Provide the (x, y) coordinate of the cell's center where the given text is located.  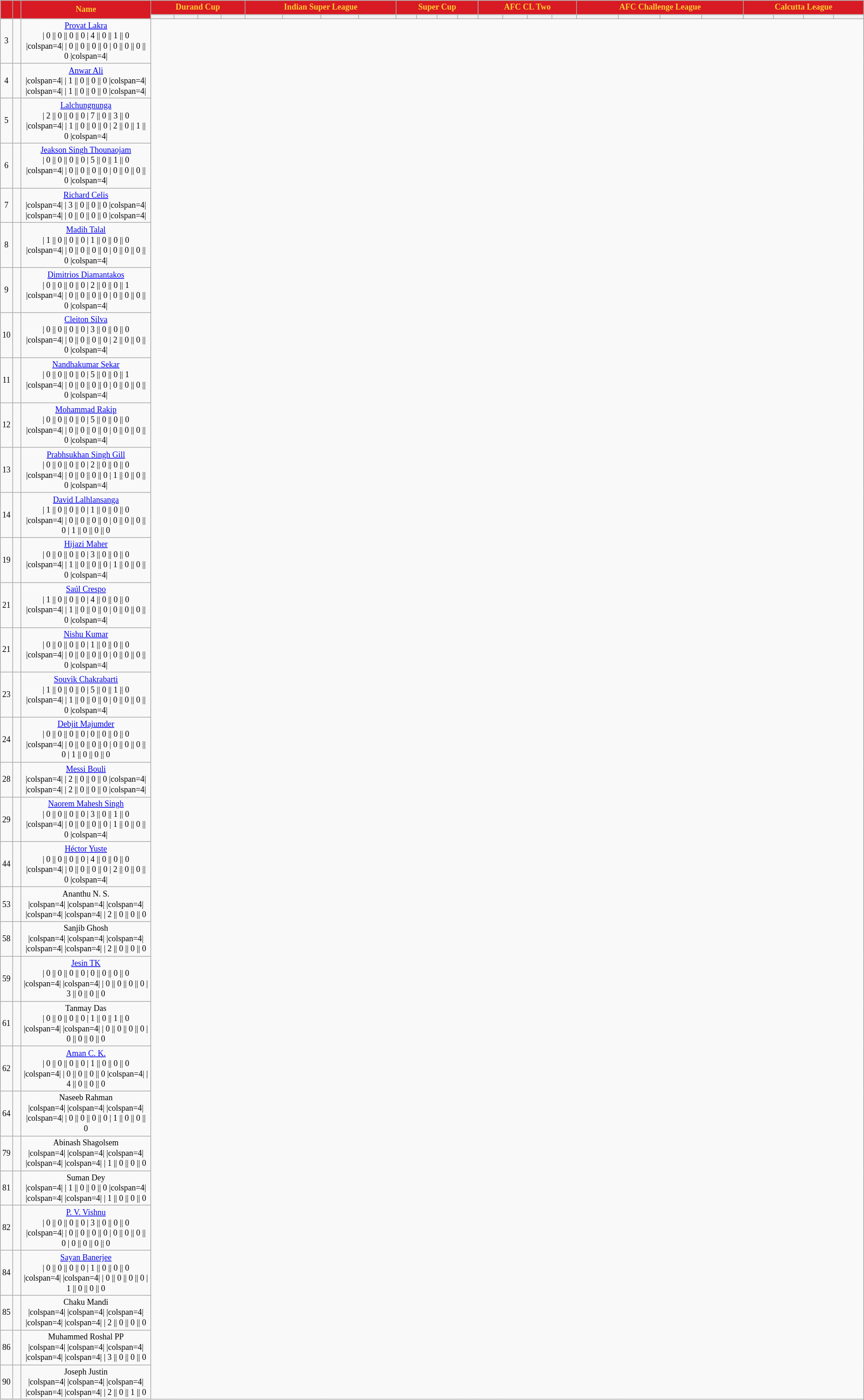
5 (6, 120)
Joseph Justin|colspan=4| |colspan=4| |colspan=4| |colspan=4| |colspan=4| | 2 || 0 || 1 || 0 (86, 1382)
Prabhsukhan Singh Gill| 0 || 0 || 0 || 0 | 2 || 0 || 0 || 0 |colspan=4| | 0 || 0 || 0 || 0 | 1 || 0 || 0 || 0 |colspan=4| (86, 470)
58 (6, 939)
Ananthu N. S.|colspan=4| |colspan=4| |colspan=4| |colspan=4| |colspan=4| | 2 || 0 || 0 || 0 (86, 904)
59 (6, 979)
Anwar Ali|colspan=4| | 1 || 0 || 0 || 0 |colspan=4| |colspan=4| | 1 || 0 || 0 || 0 |colspan=4| (86, 81)
4 (6, 81)
Dimitrios Diamantakos| 0 || 0 || 0 || 0 | 2 || 0 || 0 || 1 |colspan=4| | 0 || 0 || 0 || 0 | 0 || 0 || 0 || 0 |colspan=4| (86, 291)
Durand Cup (198, 7)
86 (6, 1347)
P. V. Vishnu| 0 || 0 || 0 || 0 | 3 || 0 || 0 || 0 |colspan=4| | 0 || 0 || 0 || 0 | 0 || 0 || 0 || 0 | 0 || 0 || 0 || 0 (86, 1228)
Mohammad Rakip| 0 || 0 || 0 || 0 | 5 || 0 || 0 || 0 |colspan=4| | 0 || 0 || 0 || 0 | 0 || 0 || 0 || 0 |colspan=4| (86, 426)
Richard Celis|colspan=4| | 3 || 0 || 0 || 0 |colspan=4| |colspan=4| | 0 || 0 || 0 || 0 |colspan=4| (86, 205)
Hijazi Maher| 0 || 0 || 0 || 0 | 3 || 0 || 0 || 0 |colspan=4| | 1 || 0 || 0 || 0 | 1 || 0 || 0 || 0 |colspan=4| (86, 560)
9 (6, 291)
14 (6, 515)
Saúl Crespo| 1 || 0 || 0 || 0 | 4 || 0 || 0 || 0 |colspan=4| | 1 || 0 || 0 || 0 | 0 || 0 || 0 || 0 |colspan=4| (86, 605)
Sanjib Ghosh|colspan=4| |colspan=4| |colspan=4| |colspan=4| |colspan=4| | 2 || 0 || 0 || 0 (86, 939)
Héctor Yuste| 0 || 0 || 0 || 0 | 4 || 0 || 0 || 0 |colspan=4| | 0 || 0 || 0 || 0 | 2 || 0 || 0 || 0 |colspan=4| (86, 865)
Cleiton Silva| 0 || 0 || 0 || 0 | 3 || 0 || 0 || 0 |colspan=4| | 0 || 0 || 0 || 0 | 2 || 0 || 0 || 0 |colspan=4| (86, 335)
Aman C. K.| 0 || 0 || 0 || 0 | 1 || 0 || 0 || 0 |colspan=4| | 0 || 0 || 0 || 0 |colspan=4| | 4 || 0 || 0 || 0 (86, 1069)
Jesin TK| 0 || 0 || 0 || 0 | 0 || 0 || 0 || 0 |colspan=4| |colspan=4| | 0 || 0 || 0 || 0 | 3 || 0 || 0 || 0 (86, 979)
53 (6, 904)
81 (6, 1188)
Debjit Majumder| 0 || 0 || 0 || 0 | 0 || 0 || 0 || 0 |colspan=4| | 0 || 0 || 0 || 0 | 0 || 0 || 0 || 0 | 1 || 0 || 0 || 0 (86, 740)
29 (6, 819)
Provat Lakra| 0 || 0 || 0 || 0 | 4 || 0 || 1 || 0 |colspan=4| | 0 || 0 || 0 || 0 | 0 || 0 || 0 || 0 |colspan=4| (86, 41)
62 (6, 1069)
Nishu Kumar| 0 || 0 || 0 || 0 | 1 || 0 || 0 || 0 |colspan=4| | 0 || 0 || 0 || 0 | 0 || 0 || 0 || 0 |colspan=4| (86, 650)
Messi Bouli|colspan=4| | 2 || 0 || 0 || 0 |colspan=4| |colspan=4| | 2 || 0 || 0 || 0 |colspan=4| (86, 779)
19 (6, 560)
Super Cup (437, 7)
44 (6, 865)
AFC CL Two (527, 7)
Nandhakumar Sekar| 0 || 0 || 0 || 0 | 5 || 0 || 0 || 1 |colspan=4| | 0 || 0 || 0 || 0 | 0 || 0 || 0 || 0 |colspan=4| (86, 380)
Chaku Mandi|colspan=4| |colspan=4| |colspan=4| |colspan=4| |colspan=4| | 2 || 0 || 0 || 0 (86, 1313)
10 (6, 335)
David Lalhlansanga| 1 || 0 || 0 || 0 | 1 || 0 || 0 || 0 |colspan=4| | 0 || 0 || 0 || 0 | 0 || 0 || 0 || 0 | 1 || 0 || 0 || 0 (86, 515)
Souvik Chakrabarti| 1 || 0 || 0 || 0 | 5 || 0 || 1 || 0 |colspan=4| | 1 || 0 || 0 || 0 | 0 || 0 || 0 || 0 |colspan=4| (86, 695)
Name (86, 10)
Muhammed Roshal PP|colspan=4| |colspan=4| |colspan=4| |colspan=4| |colspan=4| | 3 || 0 || 0 || 0 (86, 1347)
Suman Dey|colspan=4| | 1 || 0 || 0 || 0 |colspan=4| |colspan=4| |colspan=4| | 1 || 0 || 0 || 0 (86, 1188)
79 (6, 1154)
24 (6, 740)
Sayan Banerjee| 0 || 0 || 0 || 0 | 1 || 0 || 0 || 0 |colspan=4| |colspan=4| | 0 || 0 || 0 || 0 | 1 || 0 || 0 || 0 (86, 1273)
13 (6, 470)
85 (6, 1313)
Naseeb Rahman|colspan=4| |colspan=4| |colspan=4| |colspan=4| | 0 || 0 || 0 || 0 | 1 || 0 || 0 || 0 (86, 1113)
3 (6, 41)
82 (6, 1228)
Abinash Shagolsem|colspan=4| |colspan=4| |colspan=4| |colspan=4| |colspan=4| | 1 || 0 || 0 || 0 (86, 1154)
Madih Talal| 1 || 0 || 0 || 0 | 1 || 0 || 0 || 0 |colspan=4| | 0 || 0 || 0 || 0 | 0 || 0 || 0 || 0 |colspan=4| (86, 245)
28 (6, 779)
6 (6, 166)
61 (6, 1024)
84 (6, 1273)
12 (6, 426)
8 (6, 245)
90 (6, 1382)
Calcutta League (803, 7)
64 (6, 1113)
Tanmay Das| 0 || 0 || 0 || 0 | 1 || 0 || 1 || 0 |colspan=4| |colspan=4| | 0 || 0 || 0 || 0 | 0 || 0 || 0 || 0 (86, 1024)
Jeakson Singh Thounaojam| 0 || 0 || 0 || 0 | 5 || 0 || 1 || 0 |colspan=4| | 0 || 0 || 0 || 0 | 0 || 0 || 0 || 0 |colspan=4| (86, 166)
Naorem Mahesh Singh| 0 || 0 || 0 || 0 | 3 || 0 || 1 || 0 |colspan=4| | 0 || 0 || 0 || 0 | 1 || 0 || 0 || 0 |colspan=4| (86, 819)
7 (6, 205)
23 (6, 695)
Indian Super League (321, 7)
AFC Challenge League (660, 7)
11 (6, 380)
Lalchungnunga| 2 || 0 || 0 || 0 | 7 || 0 || 3 || 0 |colspan=4| | 1 || 0 || 0 || 0 | 2 || 0 || 1 || 0 |colspan=4| (86, 120)
